Identify which cell holds the provided text, then report its (x, y) central coordinate. 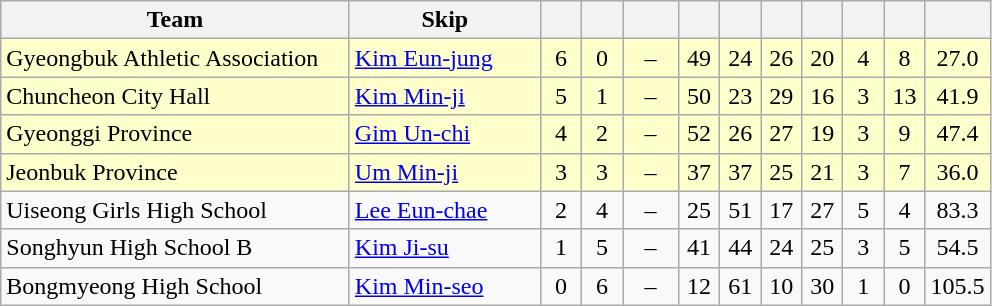
20 (822, 58)
49 (700, 58)
Uiseong Girls High School (176, 210)
Team (176, 20)
Songhyun High School B (176, 248)
52 (700, 134)
44 (740, 248)
Kim Min-seo (444, 286)
105.5 (958, 286)
Chuncheon City Hall (176, 96)
23 (740, 96)
19 (822, 134)
47.4 (958, 134)
27.0 (958, 58)
7 (904, 172)
21 (822, 172)
Gyeongbuk Athletic Association (176, 58)
Bongmyeong High School (176, 286)
9 (904, 134)
41 (700, 248)
54.5 (958, 248)
Kim Min-ji (444, 96)
12 (700, 286)
61 (740, 286)
51 (740, 210)
36.0 (958, 172)
10 (782, 286)
13 (904, 96)
16 (822, 96)
Kim Ji-su (444, 248)
30 (822, 286)
Gyeonggi Province (176, 134)
83.3 (958, 210)
Kim Eun-jung (444, 58)
Um Min-ji (444, 172)
41.9 (958, 96)
Gim Un-chi (444, 134)
8 (904, 58)
Jeonbuk Province (176, 172)
Lee Eun-chae (444, 210)
29 (782, 96)
50 (700, 96)
17 (782, 210)
Skip (444, 20)
